Pinpoint the cell where the given text exists, returning its [x, y] midpoint coordinate. 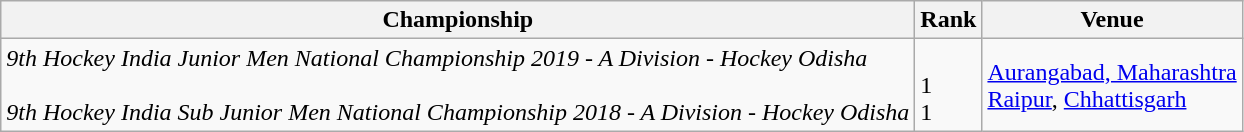
Venue [1112, 20]
Aurangabad, Maharashtra Raipur, Chhattisgarh [1112, 85]
Rank [948, 20]
1 1 [948, 85]
Championship [458, 20]
